Pinpoint the cell where the given text exists, returning its [x, y] midpoint coordinate. 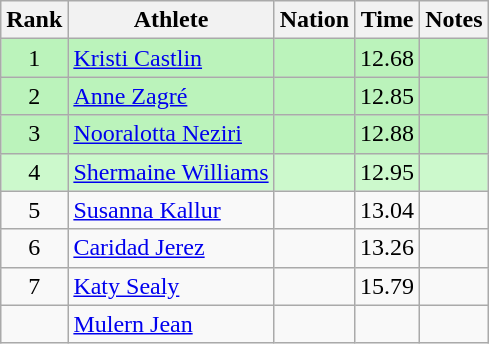
2 [34, 96]
Katy Sealy [171, 286]
Nooralotta Neziri [171, 134]
12.68 [388, 58]
Notes [454, 20]
Nation [314, 20]
6 [34, 248]
12.95 [388, 172]
1 [34, 58]
Caridad Jerez [171, 248]
Rank [34, 20]
7 [34, 286]
Mulern Jean [171, 324]
13.26 [388, 248]
4 [34, 172]
13.04 [388, 210]
Susanna Kallur [171, 210]
5 [34, 210]
Time [388, 20]
3 [34, 134]
Shermaine Williams [171, 172]
15.79 [388, 286]
12.88 [388, 134]
12.85 [388, 96]
Anne Zagré [171, 96]
Kristi Castlin [171, 58]
Athlete [171, 20]
